Capture the cell that displays the provided text and extract its (X, Y) central coordinate. 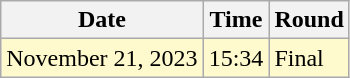
15:34 (236, 58)
Final (309, 58)
Date (102, 20)
Round (309, 20)
Time (236, 20)
November 21, 2023 (102, 58)
